Output the (X, Y) coordinate of the center of the cell containing the given text.  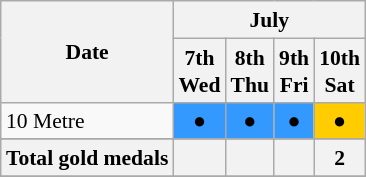
July (269, 20)
9thFri (294, 70)
10 Metre (87, 120)
2 (340, 158)
10thSat (340, 70)
Date (87, 52)
Total gold medals (87, 158)
7thWed (199, 70)
8thThu (250, 70)
